From the cell containing the given text, extract its center point as (x, y) coordinate. 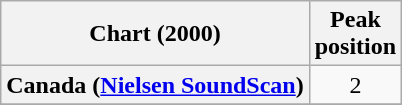
Peakposition (355, 34)
Chart (2000) (155, 34)
Canada (Nielsen SoundScan) (155, 85)
2 (355, 85)
